Identify which cell holds the provided text, then report its [X, Y] central coordinate. 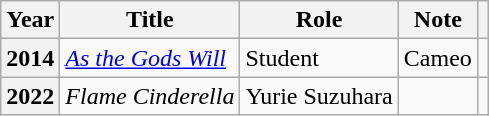
2022 [30, 96]
Note [438, 20]
Title [150, 20]
Flame Cinderella [150, 96]
Yurie Suzuhara [319, 96]
2014 [30, 58]
Student [319, 58]
Year [30, 20]
As the Gods Will [150, 58]
Role [319, 20]
Cameo [438, 58]
